From the cell containing the given text, extract its center point as (X, Y) coordinate. 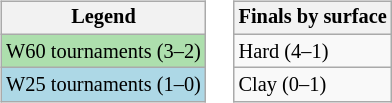
Finals by surface (313, 18)
W60 tournaments (3–2) (103, 51)
Hard (4–1) (313, 51)
Clay (0–1) (313, 85)
Legend (103, 18)
W25 tournaments (1–0) (103, 85)
